Determine the (x, y) coordinate at the center of the cell enclosing the given text.  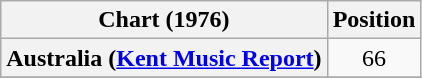
66 (374, 58)
Chart (1976) (164, 20)
Position (374, 20)
Australia (Kent Music Report) (164, 58)
